Provide the (X, Y) coordinate of the cell's center where the given text is located.  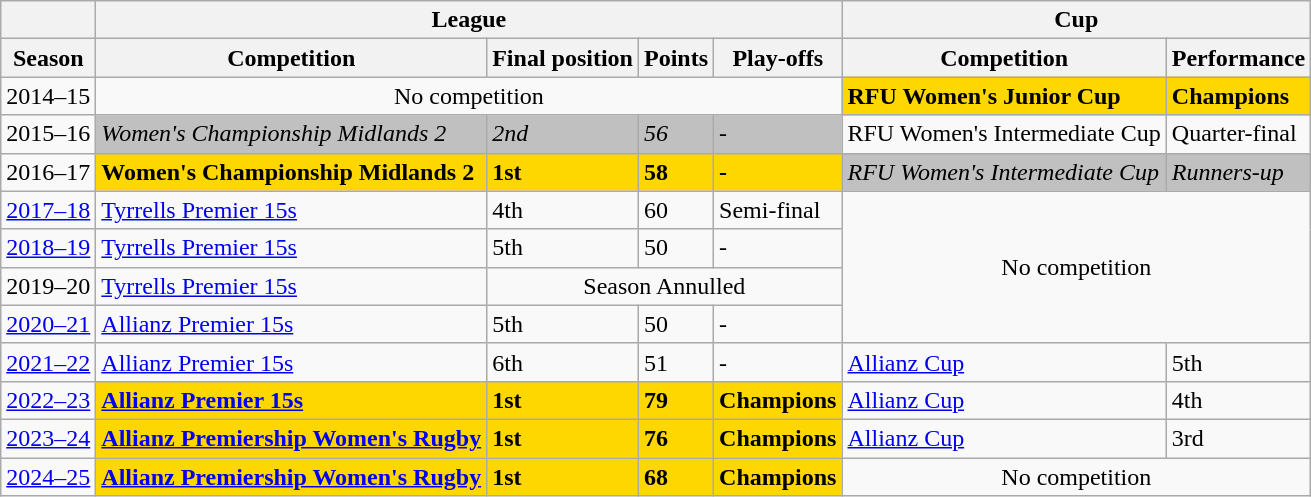
Season Annulled (664, 286)
Performance (1238, 58)
Final position (563, 58)
2016–17 (48, 172)
RFU Women's Junior Cup (1004, 96)
2022–23 (48, 400)
76 (676, 438)
2020–21 (48, 324)
2018–19 (48, 248)
Quarter-final (1238, 134)
Season (48, 58)
2015–16 (48, 134)
60 (676, 210)
Points (676, 58)
Play-offs (778, 58)
2024–25 (48, 477)
League (469, 20)
Runners-up (1238, 172)
6th (563, 362)
51 (676, 362)
2023–24 (48, 438)
58 (676, 172)
Cup (1076, 20)
Semi-final (778, 210)
79 (676, 400)
2014–15 (48, 96)
3rd (1238, 438)
56 (676, 134)
68 (676, 477)
2nd (563, 134)
2021–22 (48, 362)
2017–18 (48, 210)
2019–20 (48, 286)
